Search for the cell housing the specified text and yield its (x, y) center coordinate. 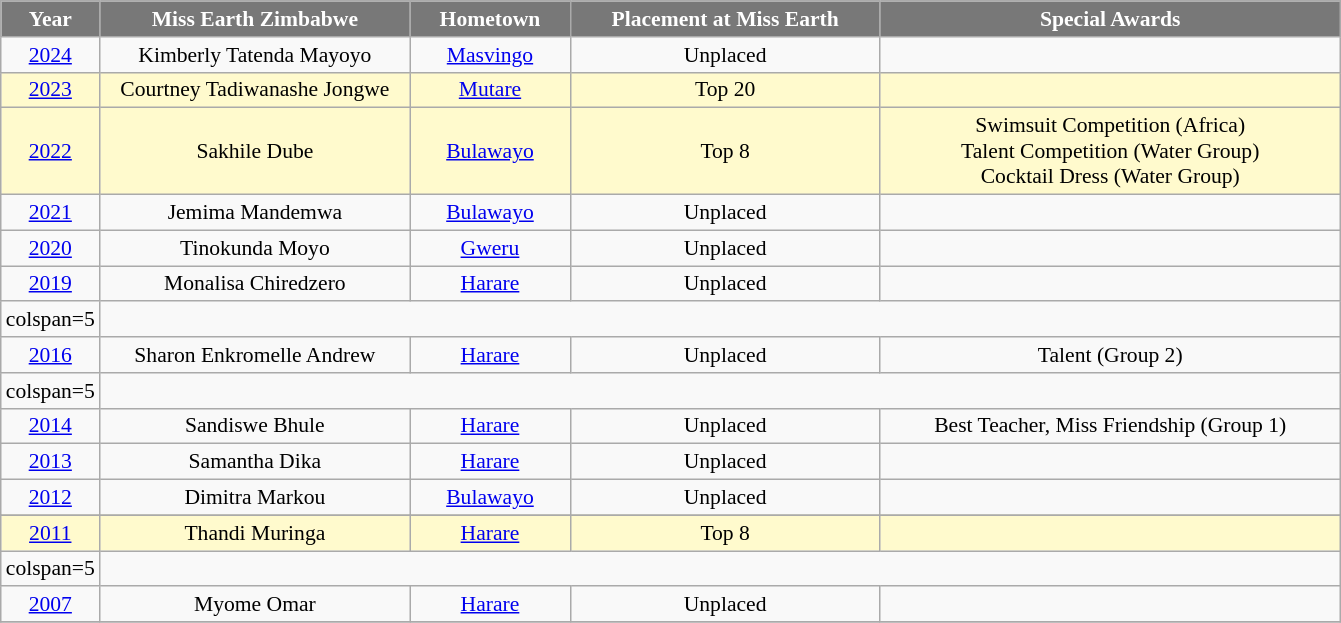
Placement at Miss Earth (725, 19)
Masvingo (490, 55)
Courtney Tadiwanashe Jongwe (255, 90)
Miss Earth Zimbabwe (255, 19)
2013 (50, 462)
Talent (Group 2) (1110, 355)
Sakhile Dube (255, 152)
2020 (50, 248)
Thandi Muringa (255, 533)
Hometown (490, 19)
2022 (50, 152)
Gweru (490, 248)
2016 (50, 355)
Samantha Dika (255, 462)
Best Teacher, Miss Friendship (Group 1) (1110, 426)
Jemima Mandemwa (255, 213)
2011 (50, 533)
2023 (50, 90)
Swimsuit Competition (Africa) Talent Competition (Water Group) Cocktail Dress (Water Group) (1110, 152)
2024 (50, 55)
2021 (50, 213)
Kimberly Tatenda Mayoyo (255, 55)
Mutare (490, 90)
2012 (50, 498)
Year (50, 19)
Sharon Enkromelle Andrew (255, 355)
Monalisa Chiredzero (255, 284)
Special Awards (1110, 19)
Top 20 (725, 90)
2019 (50, 284)
Dimitra Markou (255, 498)
Myome Omar (255, 605)
Tinokunda Moyo (255, 248)
Sandiswe Bhule (255, 426)
2014 (50, 426)
2007 (50, 605)
